Detect which cell encompasses the target text, then output its (x, y) center coordinate. 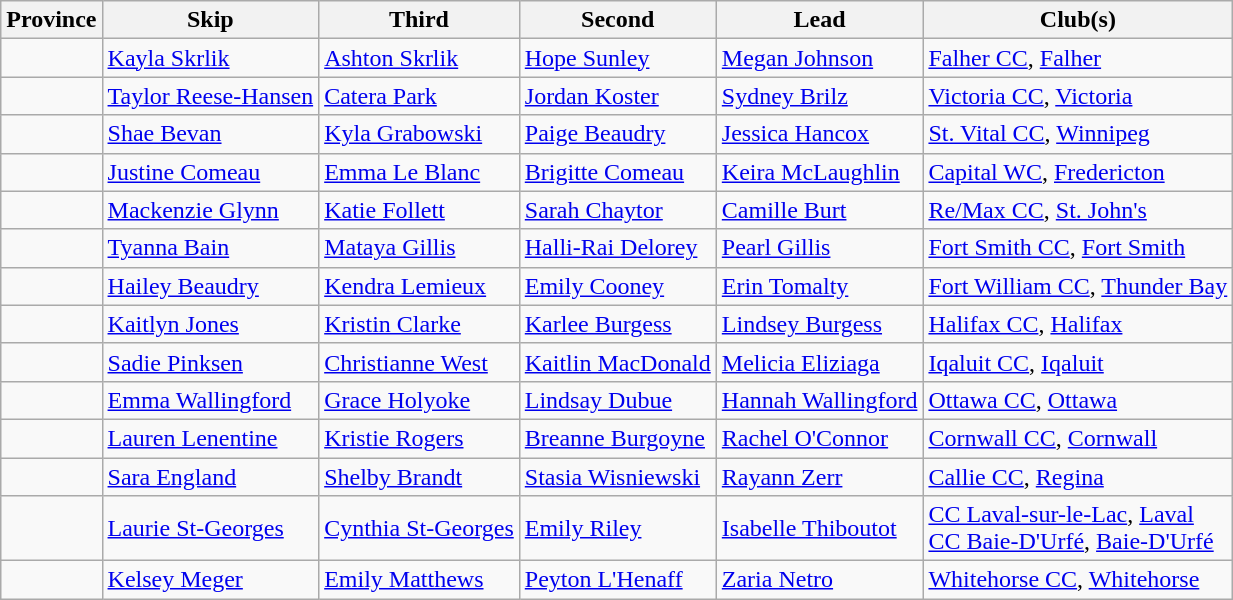
Ashton Skrlik (420, 58)
Cynthia St-Georges (420, 528)
Emily Cooney (618, 286)
Halifax CC, Halifax (1078, 324)
Sara England (210, 477)
Mataya Gillis (420, 248)
Kyla Grabowski (420, 134)
Skip (210, 20)
Callie CC, Regina (1078, 477)
Shae Bevan (210, 134)
Isabelle Thiboutot (820, 528)
Kendra Lemieux (420, 286)
Kelsey Meger (210, 580)
Province (52, 20)
Emily Matthews (420, 580)
Falher CC, Falher (1078, 58)
Sadie Pinksen (210, 362)
Emma Wallingford (210, 400)
Rayann Zerr (820, 477)
Third (420, 20)
Katie Follett (420, 210)
Cornwall CC, Cornwall (1078, 438)
Victoria CC, Victoria (1078, 96)
Hailey Beaudry (210, 286)
Christianne West (420, 362)
Peyton L'Henaff (618, 580)
Rachel O'Connor (820, 438)
Emma Le Blanc (420, 172)
Karlee Burgess (618, 324)
Tyanna Bain (210, 248)
Re/Max CC, St. John's (1078, 210)
Whitehorse CC, Whitehorse (1078, 580)
Camille Burt (820, 210)
Jordan Koster (618, 96)
Keira McLaughlin (820, 172)
Lindsay Dubue (618, 400)
Club(s) (1078, 20)
Sydney Brilz (820, 96)
Kayla Skrlik (210, 58)
Catera Park (420, 96)
Sarah Chaytor (618, 210)
Melicia Eliziaga (820, 362)
Iqaluit CC, Iqaluit (1078, 362)
Jessica Hancox (820, 134)
Taylor Reese-Hansen (210, 96)
Capital WC, Fredericton (1078, 172)
Halli-Rai Delorey (618, 248)
Lindsey Burgess (820, 324)
CC Laval-sur-le-Lac, LavalCC Baie-D'Urfé, Baie-D'Urfé (1078, 528)
Shelby Brandt (420, 477)
Justine Comeau (210, 172)
Paige Beaudry (618, 134)
Hope Sunley (618, 58)
Kristin Clarke (420, 324)
Brigitte Comeau (618, 172)
St. Vital CC, Winnipeg (1078, 134)
Lauren Lenentine (210, 438)
Kaitlin MacDonald (618, 362)
Pearl Gillis (820, 248)
Megan Johnson (820, 58)
Fort Smith CC, Fort Smith (1078, 248)
Ottawa CC, Ottawa (1078, 400)
Mackenzie Glynn (210, 210)
Hannah Wallingford (820, 400)
Second (618, 20)
Grace Holyoke (420, 400)
Fort William CC, Thunder Bay (1078, 286)
Lead (820, 20)
Emily Riley (618, 528)
Kristie Rogers (420, 438)
Zaria Netro (820, 580)
Laurie St-Georges (210, 528)
Kaitlyn Jones (210, 324)
Erin Tomalty (820, 286)
Breanne Burgoyne (618, 438)
Stasia Wisniewski (618, 477)
